Locate the cell with the specified text and output its (X, Y) center coordinate. 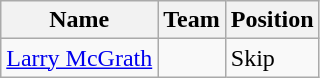
Skip (272, 58)
Position (272, 20)
Larry McGrath (80, 58)
Team (192, 20)
Name (80, 20)
